Determine the (X, Y) coordinate at the center of the cell enclosing the given text.  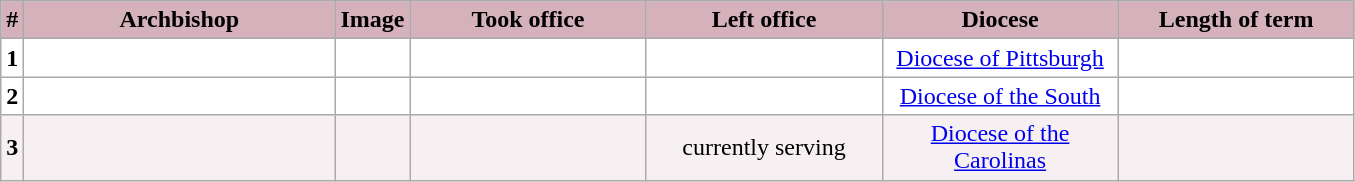
Diocese of Pittsburgh (1000, 58)
Diocese of the South (1000, 96)
Took office (528, 20)
Diocese (1000, 20)
3 (12, 148)
1 (12, 58)
2 (12, 96)
Archbishop (180, 20)
Image (372, 20)
# (12, 20)
currently serving (764, 148)
Left office (764, 20)
Diocese of the Carolinas (1000, 148)
Length of term (1236, 20)
